Return [X, Y] of the center of cell containing provided text 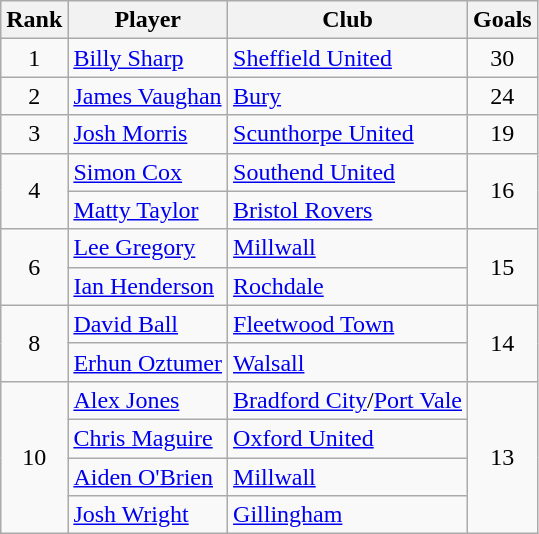
30 [502, 58]
Alex Jones [148, 400]
Josh Wright [148, 515]
Rank [34, 20]
10 [34, 457]
1 [34, 58]
15 [502, 267]
David Ball [148, 324]
16 [502, 191]
Goals [502, 20]
Southend United [348, 172]
Oxford United [348, 438]
Scunthorpe United [348, 134]
Club [348, 20]
Lee Gregory [148, 248]
Simon Cox [148, 172]
Gillingham [348, 515]
Rochdale [348, 286]
James Vaughan [148, 96]
Walsall [348, 362]
6 [34, 267]
13 [502, 457]
24 [502, 96]
Aiden O'Brien [148, 477]
14 [502, 343]
4 [34, 191]
Erhun Oztumer [148, 362]
3 [34, 134]
19 [502, 134]
Fleetwood Town [348, 324]
Bradford City/Port Vale [348, 400]
Player [148, 20]
Ian Henderson [148, 286]
8 [34, 343]
Josh Morris [148, 134]
Bristol Rovers [348, 210]
Billy Sharp [148, 58]
Sheffield United [348, 58]
Chris Maguire [148, 438]
2 [34, 96]
Matty Taylor [148, 210]
Bury [348, 96]
